Scan for the cell matching the given text and deliver its (x, y) coordinate at center. 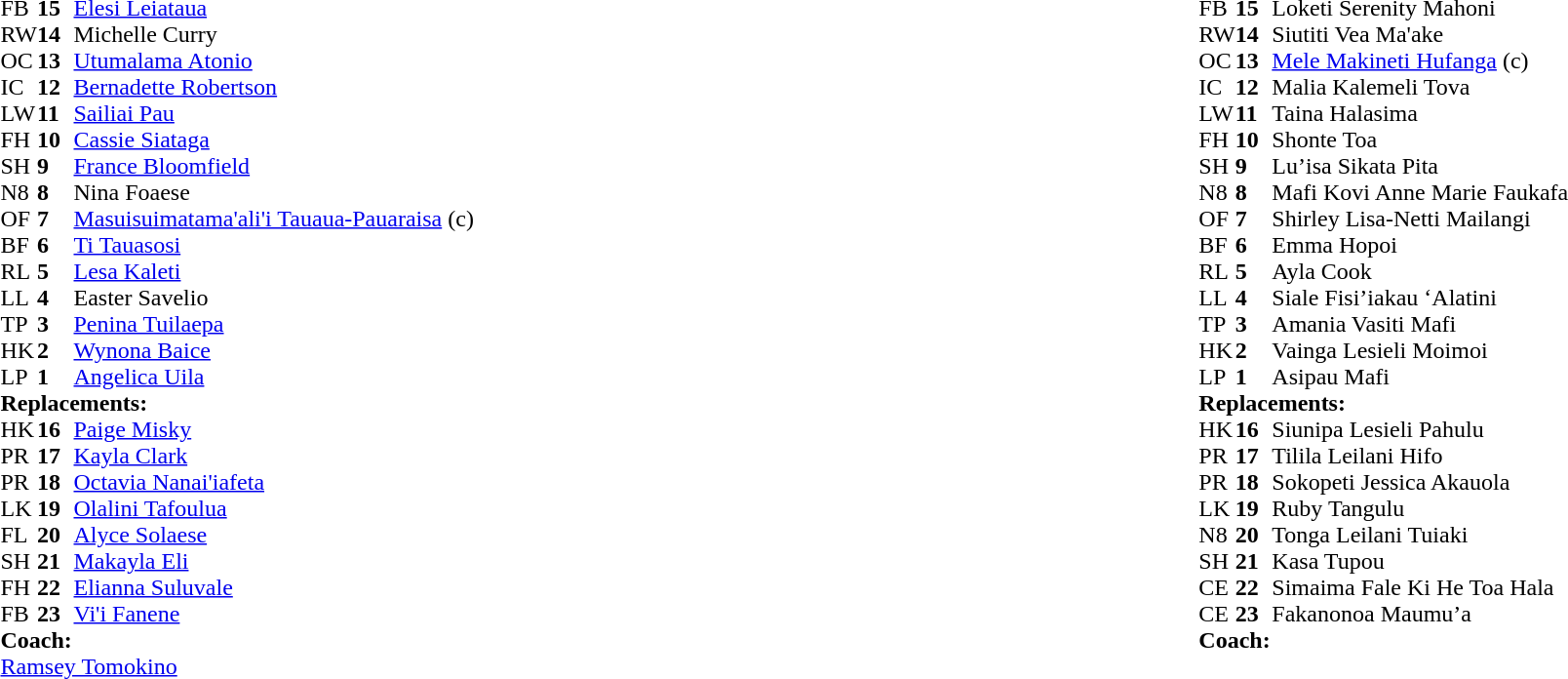
Fakanonoa Maumu’a (1420, 615)
Mafi Kovi Anne Marie Faukafa (1420, 193)
Kayla Clark (274, 457)
Paige Misky (274, 429)
Easter Savelio (274, 299)
Mele Makineti Hufanga (c) (1420, 60)
Asipau Mafi (1420, 377)
Olalini Tafoulua (274, 509)
Lu’isa Sikata Pita (1420, 166)
Octavia Nanai'iafeta (274, 482)
Nina Foaese (274, 193)
Bernadette Robertson (274, 88)
Penina Tuilaepa (274, 324)
Simaima Fale Ki He Toa Hala (1420, 587)
Shirley Lisa-Netti Mailangi (1420, 219)
Tilila Leilani Hifo (1420, 457)
Sokopeti Jessica Akauola (1420, 482)
Angelica Uila (274, 377)
Ayla Cook (1420, 271)
FB (19, 615)
France Bloomfield (274, 166)
Makayla Eli (274, 562)
Cassie Siataga (274, 140)
Malia Kalemeli Tova (1420, 88)
Amania Vasiti Mafi (1420, 324)
Ti Tauasosi (274, 246)
Taina Halasima (1420, 113)
Vainga Lesieli Moimoi (1420, 351)
Shonte Toa (1420, 140)
Sailiai Pau (274, 113)
FL (19, 535)
Siunipa Lesieli Pahulu (1420, 429)
Michelle Curry (274, 35)
Siale Fisi’iakau ‘Alatini (1420, 299)
Wynona Baice (274, 351)
Elianna Suluvale (274, 587)
Lesa Kaleti (274, 271)
Masuisuimatama'ali'i Tauaua-Pauaraisa (c) (274, 219)
Alyce Solaese (274, 535)
Ruby Tangulu (1420, 509)
Siutiti Vea Ma'ake (1420, 35)
Kasa Tupou (1420, 562)
Emma Hopoi (1420, 246)
Tonga Leilani Tuiaki (1420, 535)
Vi'i Fanene (274, 615)
Utumalama Atonio (274, 60)
